Search for the cell housing the specified text and yield its (x, y) center coordinate. 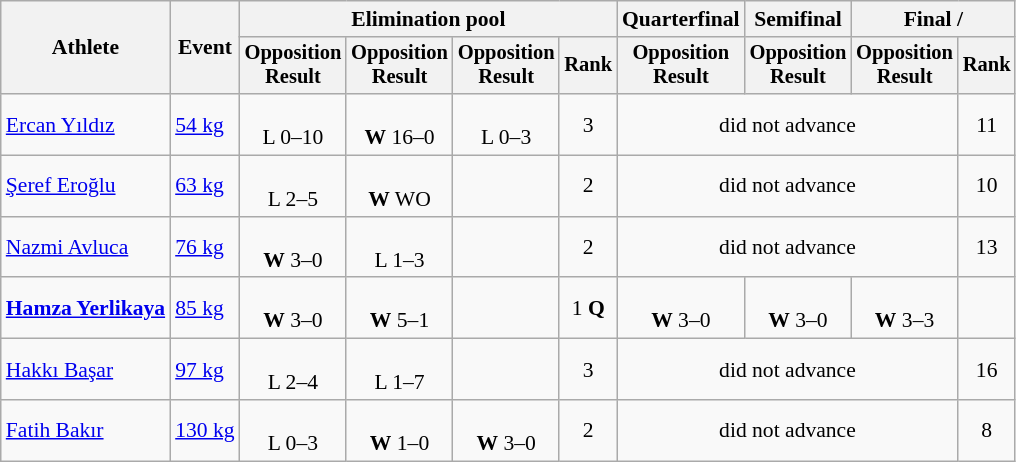
130 kg (204, 430)
8 (987, 430)
1 Q (588, 308)
Elimination pool (428, 19)
13 (987, 248)
Final / (933, 19)
54 kg (204, 124)
Ercan Yıldız (86, 124)
Event (204, 48)
L 1–7 (400, 370)
L 1–3 (400, 248)
Nazmi Avluca (86, 248)
Quarterfinal (681, 19)
W 16–0 (400, 124)
10 (987, 186)
L 0–10 (294, 124)
W WO (400, 186)
Athlete (86, 48)
L 2–4 (294, 370)
63 kg (204, 186)
16 (987, 370)
W 5–1 (400, 308)
Hakkı Başar (86, 370)
W 3–3 (904, 308)
W 1–0 (400, 430)
Şeref Eroğlu (86, 186)
Fatih Bakır (86, 430)
85 kg (204, 308)
76 kg (204, 248)
Semifinal (798, 19)
11 (987, 124)
97 kg (204, 370)
L 2–5 (294, 186)
Hamza Yerlikaya (86, 308)
